Return the [x, y] coordinate for the center point of the cell that contains the specified text.  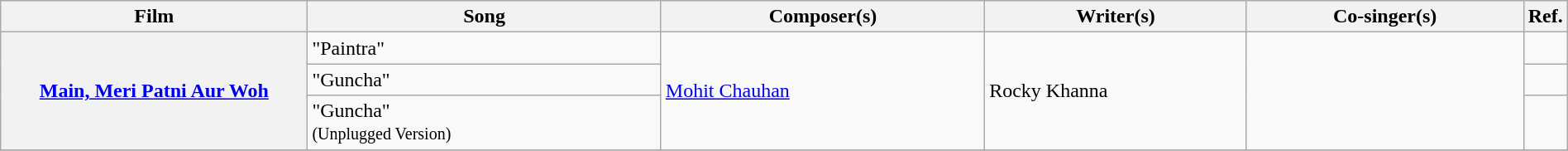
"Guncha" [485, 80]
Writer(s) [1116, 17]
Song [485, 17]
Rocky Khanna [1116, 91]
Film [154, 17]
Mohit Chauhan [822, 91]
"Paintra" [485, 48]
Ref. [1545, 17]
"Guncha"(Unplugged Version) [485, 123]
Co-singer(s) [1384, 17]
Composer(s) [822, 17]
Main, Meri Patni Aur Woh [154, 91]
